Identify which cell holds the provided text, then report its (X, Y) central coordinate. 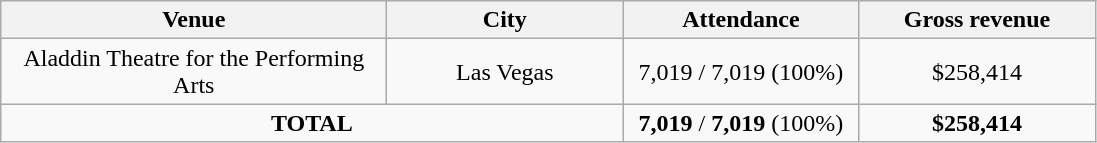
TOTAL (312, 123)
Aladdin Theatre for the Performing Arts (194, 72)
Attendance (741, 20)
Venue (194, 20)
Las Vegas (505, 72)
City (505, 20)
Gross revenue (977, 20)
